Detect which cell encompasses the target text, then output its (x, y) center coordinate. 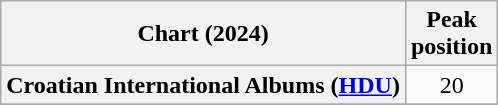
20 (451, 85)
Peakposition (451, 34)
Chart (2024) (204, 34)
Croatian International Albums (HDU) (204, 85)
